Locate the cell with the specified text and output its [X, Y] center coordinate. 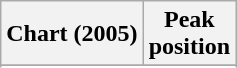
Peakposition [189, 34]
Chart (2005) [72, 34]
